Locate the cell with the specified text and output its (X, Y) center coordinate. 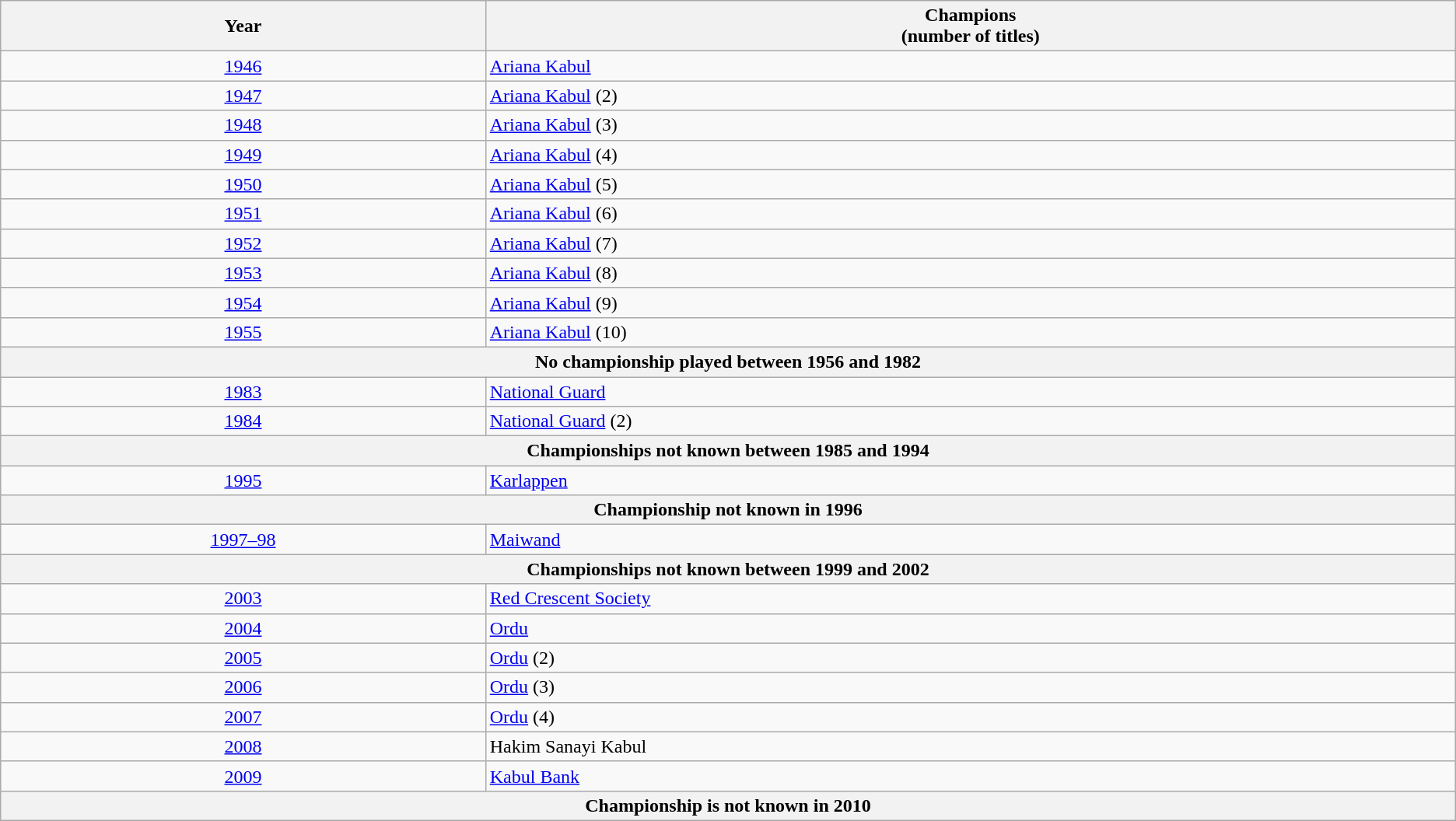
Ariana Kabul (10) (971, 332)
1947 (243, 96)
1952 (243, 243)
Ariana Kabul (5) (971, 184)
Ordu (3) (971, 687)
Championships not known between 1999 and 2002 (728, 569)
1948 (243, 125)
Maiwand (971, 540)
2006 (243, 687)
1955 (243, 332)
Champions(number of titles) (971, 26)
2007 (243, 717)
Championships not known between 1985 and 1994 (728, 451)
2005 (243, 658)
1949 (243, 155)
Ariana Kabul (3) (971, 125)
No championship played between 1956 and 1982 (728, 362)
Ariana Kabul (971, 66)
Kabul Bank (971, 776)
Karlappen (971, 480)
1953 (243, 273)
1984 (243, 421)
Ariana Kabul (4) (971, 155)
National Guard (2) (971, 421)
1954 (243, 302)
1950 (243, 184)
Year (243, 26)
Championship is not known in 2010 (728, 805)
Ordu (2) (971, 658)
Championship not known in 1996 (728, 510)
2009 (243, 776)
2008 (243, 746)
Hakim Sanayi Kabul (971, 746)
Ariana Kabul (9) (971, 302)
1946 (243, 66)
Ordu (4) (971, 717)
National Guard (971, 391)
1997–98 (243, 540)
Ariana Kabul (2) (971, 96)
Ariana Kabul (6) (971, 214)
1983 (243, 391)
1995 (243, 480)
Ordu (971, 628)
1951 (243, 214)
Red Crescent Society (971, 599)
2004 (243, 628)
Ariana Kabul (7) (971, 243)
Ariana Kabul (8) (971, 273)
2003 (243, 599)
